From the cell containing the given text, extract its center point as [x, y] coordinate. 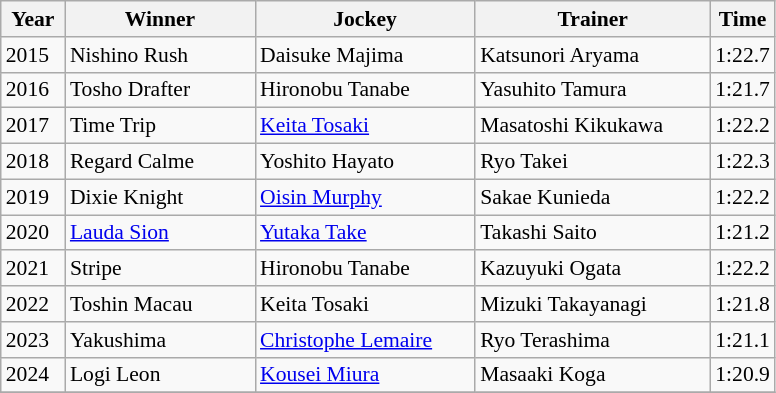
Ryo Terashima [592, 340]
1:21.7 [742, 90]
1:22.7 [742, 55]
Year [33, 19]
Sakae Kunieda [592, 197]
Toshin Macau [160, 304]
Kousei Miura [365, 375]
1:20.9 [742, 375]
Trainer [592, 19]
Christophe Lemaire [365, 340]
Kazuyuki Ogata [592, 269]
Masaaki Koga [592, 375]
2020 [33, 233]
Stripe [160, 269]
2018 [33, 162]
Dixie Knight [160, 197]
2017 [33, 126]
Regard Calme [160, 162]
1:21.8 [742, 304]
Masatoshi Kikukawa [592, 126]
1:21.1 [742, 340]
Takashi Saito [592, 233]
Yasuhito Tamura [592, 90]
Winner [160, 19]
Katsunori Aryama [592, 55]
Ryo Takei [592, 162]
Yakushima [160, 340]
2022 [33, 304]
Yoshito Hayato [365, 162]
2015 [33, 55]
Time [742, 19]
2016 [33, 90]
Mizuki Takayanagi [592, 304]
Tosho Drafter [160, 90]
1:21.2 [742, 233]
1:22.3 [742, 162]
2024 [33, 375]
Lauda Sion [160, 233]
Time Trip [160, 126]
Daisuke Majima [365, 55]
2023 [33, 340]
Jockey [365, 19]
Nishino Rush [160, 55]
Yutaka Take [365, 233]
Logi Leon [160, 375]
Oisin Murphy [365, 197]
2021 [33, 269]
2019 [33, 197]
